Provide the (x, y) coordinate of the cell's center where the given text is located.  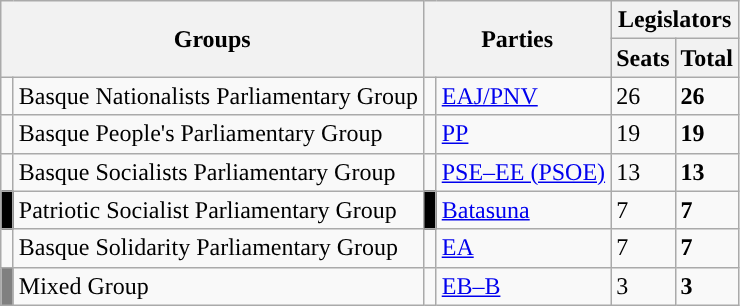
Basque People's Parliamentary Group (218, 134)
PSE–EE (PSOE) (523, 172)
Mixed Group (218, 286)
EAJ/PNV (523, 96)
PP (523, 134)
Legislators (675, 20)
Groups (212, 39)
Seats (643, 58)
Basque Solidarity Parliamentary Group (218, 248)
Total (707, 58)
Patriotic Socialist Parliamentary Group (218, 210)
Batasuna (523, 210)
EA (523, 248)
Basque Nationalists Parliamentary Group (218, 96)
Parties (518, 39)
Basque Socialists Parliamentary Group (218, 172)
EB–B (523, 286)
